Pinpoint the cell where the given text exists, returning its (x, y) midpoint coordinate. 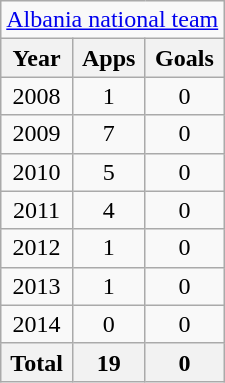
2010 (37, 172)
2008 (37, 96)
2009 (37, 134)
2013 (37, 286)
Goals (184, 58)
Apps (108, 58)
2011 (37, 210)
Albania national team (112, 20)
7 (108, 134)
2014 (37, 324)
Total (37, 362)
19 (108, 362)
5 (108, 172)
4 (108, 210)
Year (37, 58)
2012 (37, 248)
